Find where the given text appears and provide that cell's center as (X, Y) coordinate. 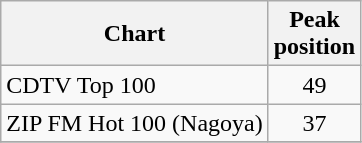
Chart (134, 34)
ZIP FM Hot 100 (Nagoya) (134, 123)
CDTV Top 100 (134, 85)
37 (314, 123)
49 (314, 85)
Peakposition (314, 34)
